Detect which cell encompasses the target text, then output its (x, y) center coordinate. 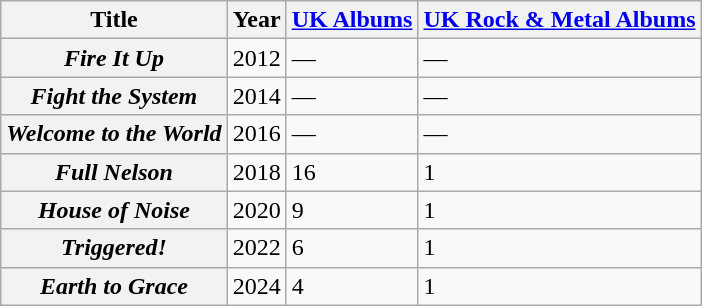
2020 (256, 210)
UK Rock & Metal Albums (560, 20)
9 (352, 210)
2024 (256, 286)
Title (114, 20)
Full Nelson (114, 172)
2014 (256, 96)
2018 (256, 172)
2016 (256, 134)
Fight the System (114, 96)
2012 (256, 58)
2022 (256, 248)
UK Albums (352, 20)
6 (352, 248)
House of Noise (114, 210)
Earth to Grace (114, 286)
Triggered! (114, 248)
Fire It Up (114, 58)
4 (352, 286)
Year (256, 20)
16 (352, 172)
Welcome to the World (114, 134)
